Capture the cell that displays the provided text and extract its [x, y] central coordinate. 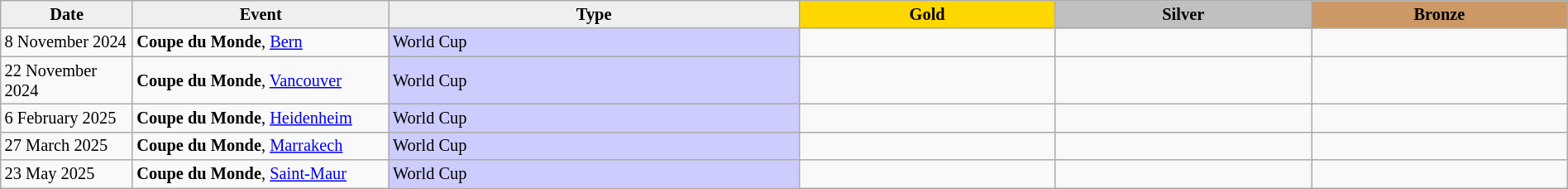
22 November 2024 [67, 80]
6 February 2025 [67, 118]
Event [261, 14]
Silver [1183, 14]
27 March 2025 [67, 146]
Bronze [1440, 14]
23 May 2025 [67, 174]
Coupe du Monde, Bern [261, 42]
Coupe du Monde, Vancouver [261, 80]
Coupe du Monde, Marrakech [261, 146]
Date [67, 14]
Gold [927, 14]
Coupe du Monde, Saint-Maur [261, 174]
Coupe du Monde, Heidenheim [261, 118]
8 November 2024 [67, 42]
Type [594, 14]
